Search for the cell housing the specified text and yield its [x, y] center coordinate. 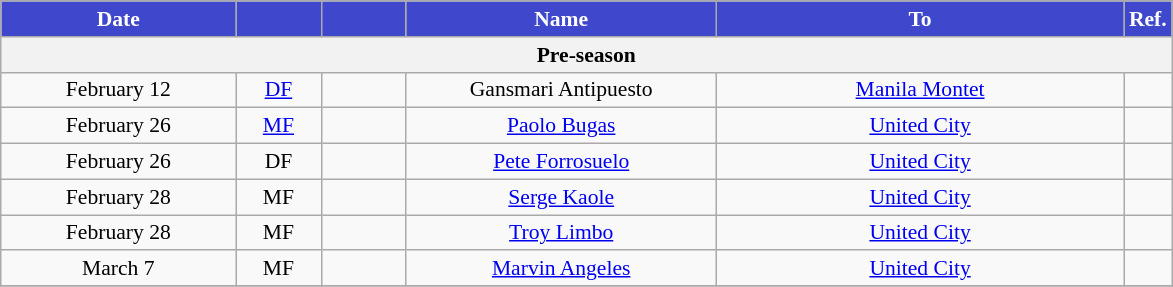
Name [561, 19]
Serge Kaole [561, 197]
Ref. [1148, 19]
March 7 [118, 269]
Date [118, 19]
Troy Limbo [561, 233]
Manila Montet [920, 90]
February 12 [118, 90]
To [920, 19]
Marvin Angeles [561, 269]
Pre-season [586, 55]
Pete Forrosuelo [561, 162]
Gansmari Antipuesto [561, 90]
Paolo Bugas [561, 126]
